For the text-containing cell, return its midpoint in (x, y) coordinate format. 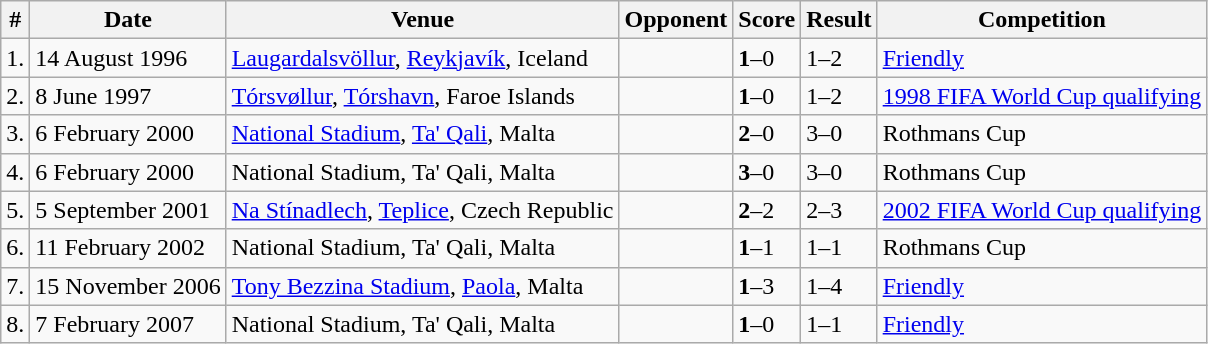
Competition (1042, 20)
4. (16, 172)
Venue (422, 20)
2002 FIFA World Cup qualifying (1042, 210)
7. (16, 286)
# (16, 20)
Result (839, 20)
2–3 (839, 210)
6. (16, 248)
Na Stínadlech, Teplice, Czech Republic (422, 210)
2. (16, 96)
1. (16, 58)
1–4 (839, 286)
11 February 2002 (128, 248)
1998 FIFA World Cup qualifying (1042, 96)
5 September 2001 (128, 210)
Score (767, 20)
Tórsvøllur, Tórshavn, Faroe Islands (422, 96)
2–0 (767, 134)
Tony Bezzina Stadium, Paola, Malta (422, 286)
15 November 2006 (128, 286)
8 June 1997 (128, 96)
5. (16, 210)
3. (16, 134)
1–3 (767, 286)
Opponent (676, 20)
Date (128, 20)
Laugardalsvöllur, Reykjavík, Iceland (422, 58)
8. (16, 324)
2–2 (767, 210)
7 February 2007 (128, 324)
14 August 1996 (128, 58)
